Output the [x, y] coordinate of the center of the cell containing the given text.  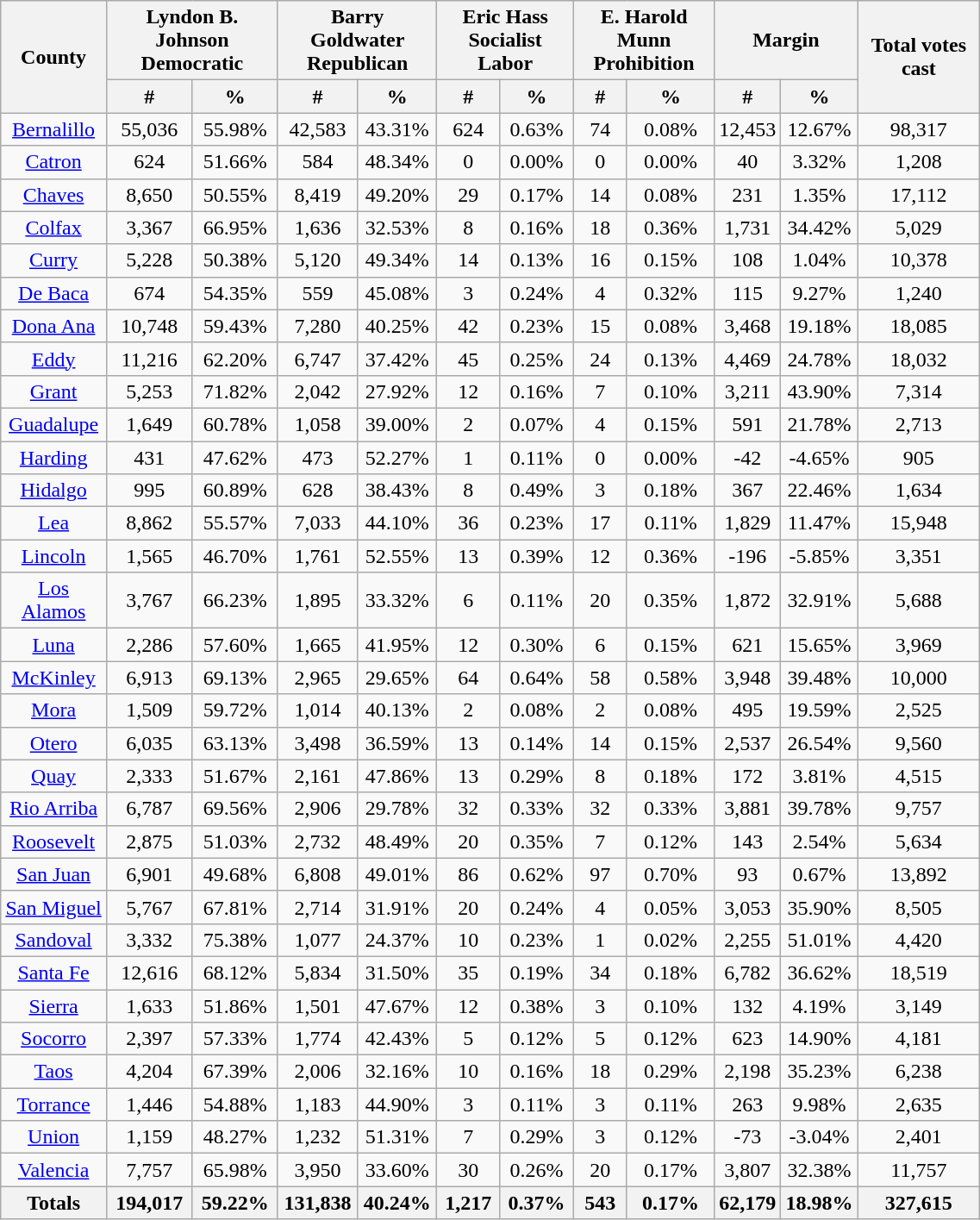
3.32% [819, 162]
4,204 [148, 1072]
-196 [748, 556]
2,714 [317, 907]
38.43% [397, 491]
-4.65% [819, 458]
Guadalupe [53, 424]
34 [600, 973]
3,950 [317, 1170]
1.04% [819, 260]
48.34% [397, 162]
San Juan [53, 874]
7,280 [317, 326]
12,616 [148, 973]
17,112 [919, 195]
11,216 [148, 359]
4,420 [919, 940]
1,731 [748, 228]
-42 [748, 458]
6,035 [148, 743]
3,881 [748, 809]
McKinley [53, 678]
47.67% [397, 1006]
51.31% [397, 1137]
1,872 [748, 600]
621 [748, 645]
6,901 [148, 874]
7,314 [919, 391]
40.25% [397, 326]
13,892 [919, 874]
35 [469, 973]
60.78% [234, 424]
86 [469, 874]
42 [469, 326]
71.82% [234, 391]
559 [317, 293]
24.78% [819, 359]
1,565 [148, 556]
2,198 [748, 1072]
1,774 [317, 1039]
18,032 [919, 359]
2,875 [148, 841]
18.98% [819, 1203]
64 [469, 678]
132 [748, 1006]
15.65% [819, 645]
Lyndon B. JohnsonDemocratic [191, 41]
3.81% [819, 776]
Mora [53, 710]
Colfax [53, 228]
12,453 [748, 129]
367 [748, 491]
Los Alamos [53, 600]
1,895 [317, 600]
1,077 [317, 940]
Eddy [53, 359]
3,807 [748, 1170]
3,367 [148, 228]
63.13% [234, 743]
43.31% [397, 129]
0.49% [536, 491]
1,232 [317, 1137]
31.50% [397, 973]
9.98% [819, 1104]
49.34% [397, 260]
97 [600, 874]
263 [748, 1104]
35.90% [819, 907]
Valencia [53, 1170]
4.19% [819, 1006]
9,757 [919, 809]
5,634 [919, 841]
10,748 [148, 326]
Rio Arriba [53, 809]
59.72% [234, 710]
8,862 [148, 523]
15 [600, 326]
47.86% [397, 776]
1,014 [317, 710]
Lincoln [53, 556]
5,120 [317, 260]
0.38% [536, 1006]
Lea [53, 523]
45 [469, 359]
Barry GoldwaterRepublican [357, 41]
0.58% [671, 678]
35.23% [819, 1072]
39.48% [819, 678]
4,469 [748, 359]
6,787 [148, 809]
54.35% [234, 293]
29.65% [397, 678]
584 [317, 162]
19.59% [819, 710]
41.95% [397, 645]
1,634 [919, 491]
65.98% [234, 1170]
1,633 [148, 1006]
47.62% [234, 458]
De Baca [53, 293]
Catron [53, 162]
2,732 [317, 841]
115 [748, 293]
Otero [53, 743]
1,636 [317, 228]
59.22% [234, 1203]
108 [748, 260]
16 [600, 260]
Harding [53, 458]
40.13% [397, 710]
40.24% [397, 1203]
473 [317, 458]
Sierra [53, 1006]
-73 [748, 1137]
45.08% [397, 293]
12.67% [819, 129]
17 [600, 523]
Eric HassSocialist Labor [505, 41]
50.55% [234, 195]
98,317 [919, 129]
County [53, 57]
48.27% [234, 1137]
14.90% [819, 1039]
628 [317, 491]
Union [53, 1137]
-3.04% [819, 1137]
E. Harold MunnProhibition [643, 41]
1,159 [148, 1137]
2,401 [919, 1137]
Total votes cast [919, 57]
0.25% [536, 359]
66.23% [234, 600]
19.18% [819, 326]
0.07% [536, 424]
6,913 [148, 678]
22.46% [819, 491]
3,468 [748, 326]
5,228 [148, 260]
Chaves [53, 195]
55.98% [234, 129]
3,948 [748, 678]
Curry [53, 260]
0.62% [536, 874]
3,332 [148, 940]
5,834 [317, 973]
18,519 [919, 973]
9.27% [819, 293]
2,333 [148, 776]
-5.85% [819, 556]
32.38% [819, 1170]
2.54% [819, 841]
San Miguel [53, 907]
49.20% [397, 195]
0.63% [536, 129]
1,509 [148, 710]
40 [748, 162]
58 [600, 678]
995 [148, 491]
1,217 [469, 1203]
5,688 [919, 600]
Hidalgo [53, 491]
52.55% [397, 556]
2,537 [748, 743]
69.13% [234, 678]
0.70% [671, 874]
37.42% [397, 359]
21.78% [819, 424]
Luna [53, 645]
3,767 [148, 600]
36 [469, 523]
39.00% [397, 424]
194,017 [148, 1203]
59.43% [234, 326]
Sandoval [53, 940]
24 [600, 359]
6,808 [317, 874]
44.90% [397, 1104]
674 [148, 293]
57.60% [234, 645]
0.64% [536, 678]
26.54% [819, 743]
67.39% [234, 1072]
11.47% [819, 523]
9,560 [919, 743]
1,208 [919, 162]
42.43% [397, 1039]
495 [748, 710]
Torrance [53, 1104]
55.57% [234, 523]
Dona Ana [53, 326]
8,650 [148, 195]
4,515 [919, 776]
1,665 [317, 645]
15,948 [919, 523]
6,747 [317, 359]
57.33% [234, 1039]
24.37% [397, 940]
27.92% [397, 391]
1,240 [919, 293]
231 [748, 195]
69.56% [234, 809]
0.30% [536, 645]
2,965 [317, 678]
46.70% [234, 556]
33.32% [397, 600]
905 [919, 458]
1,761 [317, 556]
75.38% [234, 940]
67.81% [234, 907]
49.68% [234, 874]
Taos [53, 1072]
0.05% [671, 907]
8,505 [919, 907]
2,286 [148, 645]
32.16% [397, 1072]
Bernalillo [53, 129]
29 [469, 195]
1,446 [148, 1104]
0.14% [536, 743]
66.95% [234, 228]
39.78% [819, 809]
0.19% [536, 973]
2,525 [919, 710]
31.91% [397, 907]
Santa Fe [53, 973]
6,238 [919, 1072]
2,006 [317, 1072]
2,397 [148, 1039]
43.90% [819, 391]
30 [469, 1170]
131,838 [317, 1203]
2,635 [919, 1104]
3,211 [748, 391]
32.91% [819, 600]
33.60% [397, 1170]
29.78% [397, 809]
5,767 [148, 907]
2,255 [748, 940]
62,179 [748, 1203]
Grant [53, 391]
74 [600, 129]
143 [748, 841]
3,149 [919, 1006]
44.10% [397, 523]
62.20% [234, 359]
7,757 [148, 1170]
623 [748, 1039]
0.26% [536, 1170]
51.03% [234, 841]
1,058 [317, 424]
0.67% [819, 874]
2,713 [919, 424]
4,181 [919, 1039]
93 [748, 874]
1,829 [748, 523]
Totals [53, 1203]
591 [748, 424]
3,053 [748, 907]
42,583 [317, 129]
Margin [786, 41]
2,906 [317, 809]
172 [748, 776]
327,615 [919, 1203]
51.01% [819, 940]
51.86% [234, 1006]
431 [148, 458]
51.66% [234, 162]
34.42% [819, 228]
48.49% [397, 841]
0.39% [536, 556]
0.37% [536, 1203]
2,042 [317, 391]
36.59% [397, 743]
Roosevelt [53, 841]
7,033 [317, 523]
49.01% [397, 874]
54.88% [234, 1104]
55,036 [148, 129]
68.12% [234, 973]
Socorro [53, 1039]
1,183 [317, 1104]
10,378 [919, 260]
0.02% [671, 940]
1,501 [317, 1006]
3,351 [919, 556]
1.35% [819, 195]
11,757 [919, 1170]
52.27% [397, 458]
0.32% [671, 293]
60.89% [234, 491]
2,161 [317, 776]
10,000 [919, 678]
543 [600, 1203]
51.67% [234, 776]
5,253 [148, 391]
1,649 [148, 424]
6,782 [748, 973]
5,029 [919, 228]
3,498 [317, 743]
32.53% [397, 228]
50.38% [234, 260]
8,419 [317, 195]
18,085 [919, 326]
Quay [53, 776]
36.62% [819, 973]
3,969 [919, 645]
